Pinpoint the cell where the given text exists, returning its [X, Y] midpoint coordinate. 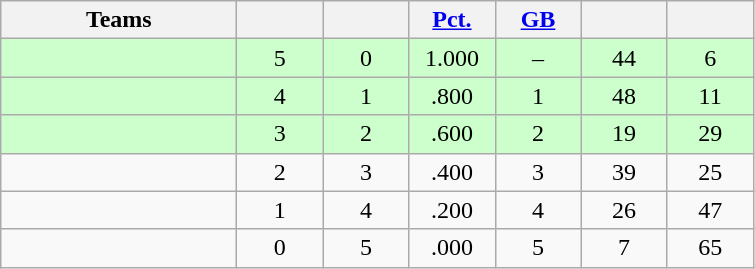
19 [624, 134]
.800 [452, 96]
39 [624, 172]
.000 [452, 248]
.600 [452, 134]
Teams [119, 20]
25 [710, 172]
44 [624, 58]
– [538, 58]
GB [538, 20]
11 [710, 96]
1.000 [452, 58]
48 [624, 96]
26 [624, 210]
29 [710, 134]
65 [710, 248]
.200 [452, 210]
.400 [452, 172]
Pct. [452, 20]
7 [624, 248]
6 [710, 58]
47 [710, 210]
